Determine the (X, Y) coordinate at the center of the cell enclosing the given text.  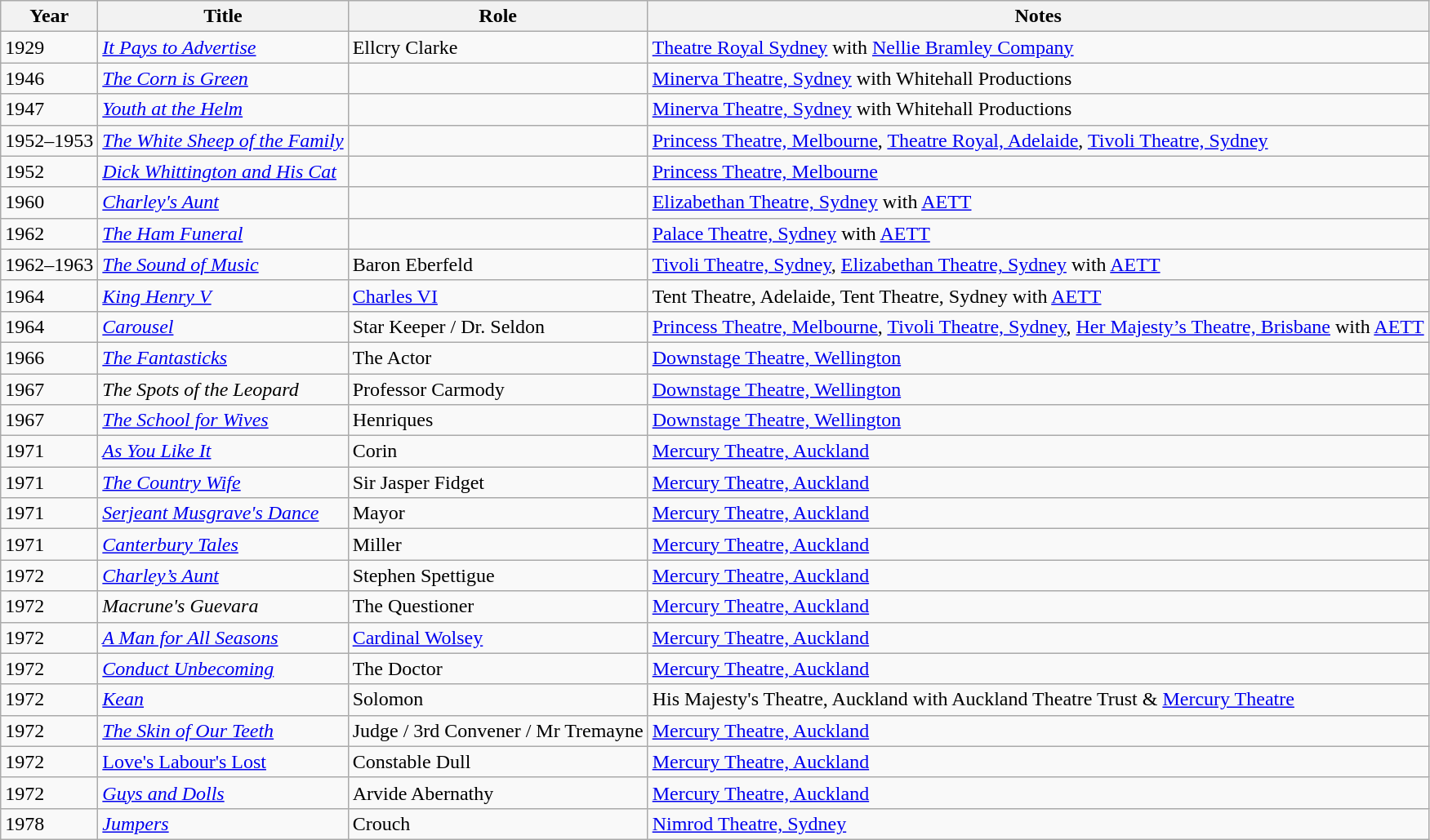
1962–1963 (49, 264)
Princess Theatre, Melbourne, Tivoli Theatre, Sydney, Her Majesty’s Theatre, Brisbane with AETT (1038, 327)
The Questioner (498, 607)
The Actor (498, 358)
Crouch (498, 824)
1952–1953 (49, 140)
Charles VI (498, 296)
The School for Wives (223, 420)
Canterbury Tales (223, 544)
Year (49, 16)
It Pays to Advertise (223, 47)
Macrune's Guevara (223, 607)
Role (498, 16)
Tent Theatre, Adelaide, Tent Theatre, Sydney with AETT (1038, 296)
Tivoli Theatre, Sydney, Elizabethan Theatre, Sydney with AETT (1038, 264)
Kean (223, 700)
Carousel (223, 327)
The Skin of Our Teeth (223, 731)
The White Sheep of the Family (223, 140)
The Doctor (498, 669)
The Spots of the Leopard (223, 389)
Sir Jasper Fidget (498, 482)
1962 (49, 233)
Mayor (498, 513)
His Majesty's Theatre, Auckland with Auckland Theatre Trust & Mercury Theatre (1038, 700)
Jumpers (223, 824)
Palace Theatre, Sydney with AETT (1038, 233)
The Fantasticks (223, 358)
Notes (1038, 16)
Stephen Spettigue (498, 576)
1952 (49, 171)
Constable Dull (498, 762)
Corin (498, 451)
1960 (49, 202)
The Ham Funeral (223, 233)
1947 (49, 109)
1929 (49, 47)
Solomon (498, 700)
Professor Carmody (498, 389)
Baron Eberfeld (498, 264)
Title (223, 16)
Arvide Abernathy (498, 793)
Princess Theatre, Melbourne (1038, 171)
1966 (49, 358)
The Corn is Green (223, 78)
Cardinal Wolsey (498, 638)
Miller (498, 544)
Love's Labour's Lost (223, 762)
Henriques (498, 420)
Star Keeper / Dr. Seldon (498, 327)
Elizabethan Theatre, Sydney with AETT (1038, 202)
The Sound of Music (223, 264)
As You Like It (223, 451)
A Man for All Seasons (223, 638)
Charley’s Aunt (223, 576)
Serjeant Musgrave's Dance (223, 513)
Princess Theatre, Melbourne, Theatre Royal, Adelaide, Tivoli Theatre, Sydney (1038, 140)
Guys and Dolls (223, 793)
Judge / 3rd Convener / Mr Tremayne (498, 731)
1946 (49, 78)
Theatre Royal Sydney with Nellie Bramley Company (1038, 47)
Conduct Unbecoming (223, 669)
Nimrod Theatre, Sydney (1038, 824)
The Country Wife (223, 482)
1978 (49, 824)
Ellcry Clarke (498, 47)
Dick Whittington and His Cat (223, 171)
King Henry V (223, 296)
Youth at the Helm (223, 109)
Charley's Aunt (223, 202)
